Return [X, Y] of the center of cell containing provided text 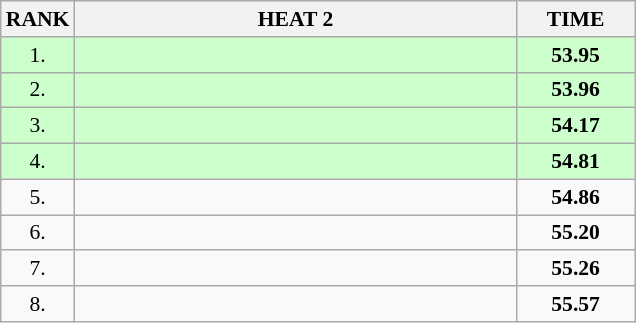
55.57 [576, 304]
55.26 [576, 269]
5. [38, 197]
54.86 [576, 197]
8. [38, 304]
1. [38, 55]
HEAT 2 [295, 19]
TIME [576, 19]
55.20 [576, 233]
53.95 [576, 55]
RANK [38, 19]
54.81 [576, 162]
6. [38, 233]
3. [38, 126]
53.96 [576, 90]
54.17 [576, 126]
2. [38, 90]
7. [38, 269]
4. [38, 162]
